Detect which cell encompasses the target text, then output its [x, y] center coordinate. 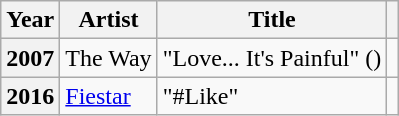
Year [30, 20]
2016 [30, 96]
Fiestar [108, 96]
Title [272, 20]
Artist [108, 20]
2007 [30, 58]
The Way [108, 58]
"#Like" [272, 96]
"Love... It's Painful" () [272, 58]
